Pinpoint the cell where the given text exists, returning its (x, y) midpoint coordinate. 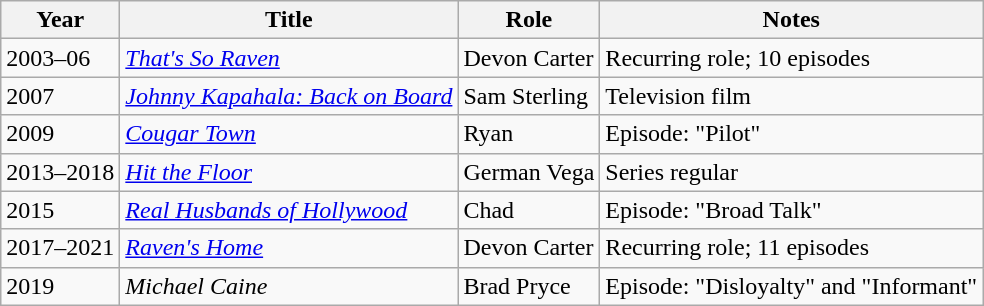
Chad (529, 210)
Episode: "Disloyalty" and "Informant" (792, 286)
Series regular (792, 172)
2013–2018 (60, 172)
2003–06 (60, 58)
Recurring role; 10 episodes (792, 58)
Episode: "Pilot" (792, 134)
German Vega (529, 172)
That's So Raven (289, 58)
Recurring role; 11 episodes (792, 248)
2009 (60, 134)
Raven's Home (289, 248)
Television film (792, 96)
2019 (60, 286)
2015 (60, 210)
Title (289, 20)
Role (529, 20)
Ryan (529, 134)
Real Husbands of Hollywood (289, 210)
Michael Caine (289, 286)
Episode: "Broad Talk" (792, 210)
Year (60, 20)
2007 (60, 96)
2017–2021 (60, 248)
Sam Sterling (529, 96)
Brad Pryce (529, 286)
Hit the Floor (289, 172)
Cougar Town (289, 134)
Notes (792, 20)
Johnny Kapahala: Back on Board (289, 96)
